Pinpoint the cell where the given text exists, returning its (x, y) midpoint coordinate. 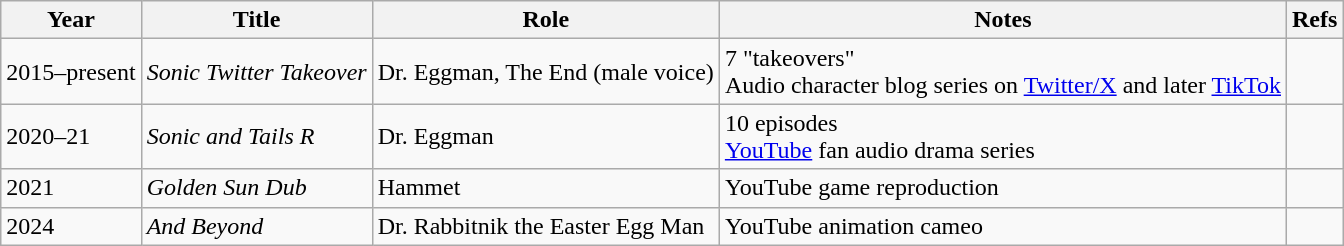
Role (546, 20)
Dr. Eggman, The End (male voice) (546, 72)
Sonic Twitter Takeover (256, 72)
Dr. Eggman (546, 136)
YouTube animation cameo (1002, 226)
2024 (71, 226)
10 episodesYouTube fan audio drama series (1002, 136)
Dr. Rabbitnik the Easter Egg Man (546, 226)
Title (256, 20)
Golden Sun Dub (256, 188)
YouTube game reproduction (1002, 188)
Year (71, 20)
2015–present (71, 72)
Hammet (546, 188)
2020–21 (71, 136)
Refs (1315, 20)
2021 (71, 188)
7 "takeovers"Audio character blog series on Twitter/X and later TikTok (1002, 72)
Sonic and Tails R (256, 136)
And Beyond (256, 226)
Notes (1002, 20)
